Search for the cell housing the specified text and yield its (X, Y) center coordinate. 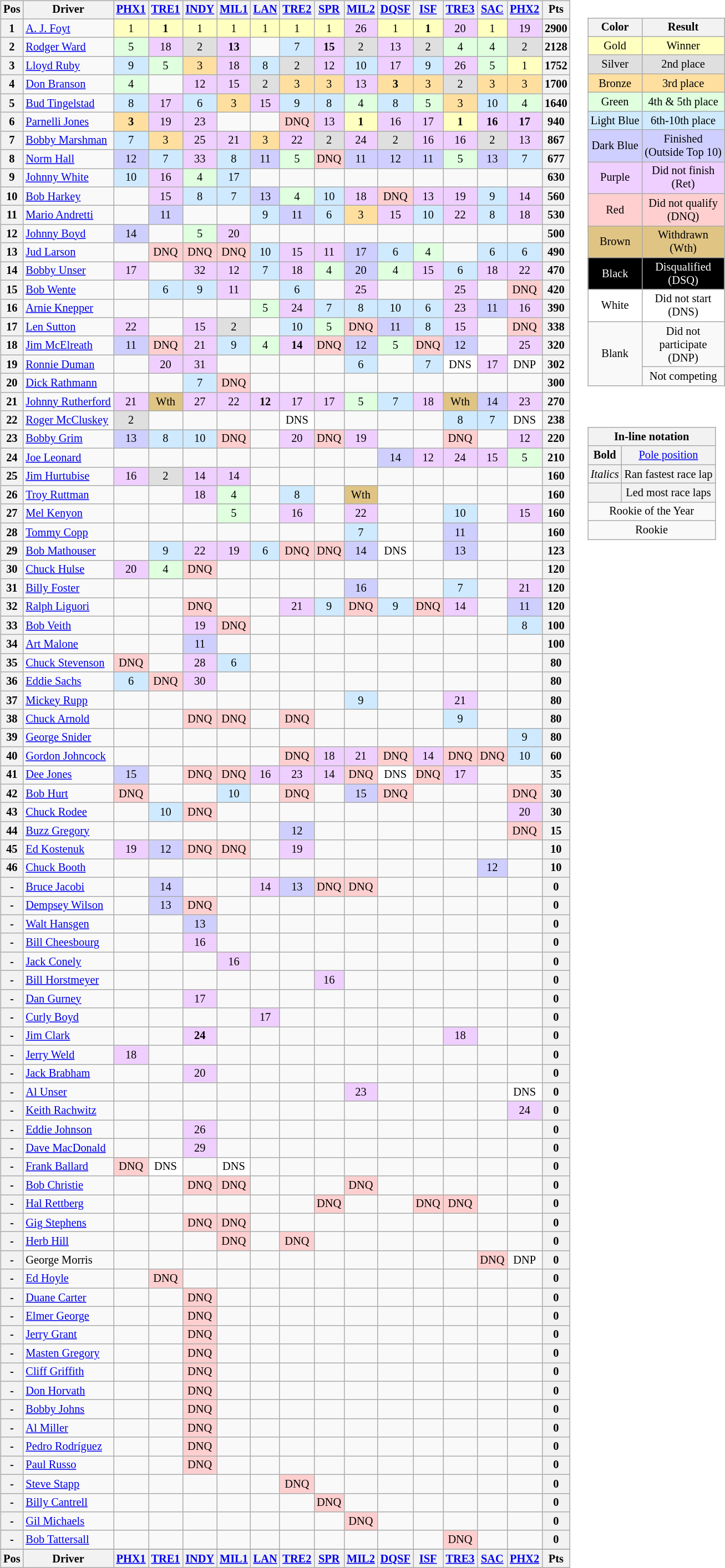
Steve Stapp (68, 1484)
1640 (556, 103)
Eddie Johnson (68, 1129)
123 (556, 551)
Bobby Marshman (68, 140)
Frank Ballard (68, 1167)
Jim Hurtubise (68, 476)
White (615, 306)
Bobby Grim (68, 439)
Jim Clark (68, 1036)
Bud Tingelstad (68, 103)
867 (556, 140)
Bruce Jacobi (68, 887)
Winner (683, 46)
Dempsey Wilson (68, 905)
44 (12, 831)
Chuck Booth (68, 868)
Jerry Grant (68, 1335)
Black (615, 274)
A. J. Foyt (68, 28)
Paul Russo (68, 1465)
Arnie Knepper (68, 308)
Cliff Griffith (68, 1372)
390 (556, 308)
Troy Ruttman (68, 495)
Herb Hill (68, 1241)
338 (556, 327)
Rookie (651, 530)
Roger McCluskey (68, 420)
Billy Foster (68, 588)
Italics (605, 474)
Gil Michaels (68, 1521)
530 (556, 215)
2128 (556, 47)
3rd place (683, 83)
36 (12, 681)
Jack Conely (68, 961)
Rodger Ward (68, 47)
In-line notation (651, 437)
Chuck Hulse (68, 569)
Lloyd Ruby (68, 66)
Bobby Johns (68, 1409)
Billy Cantrell (68, 1503)
34 (12, 644)
Blank (615, 354)
40 (12, 756)
Don Horvath (68, 1391)
Light Blue (615, 120)
Gig Stephens (68, 1223)
6th-10th place (683, 120)
Ran fastest race lap (669, 474)
Art Malone (68, 644)
Bill Cheesbourg (68, 943)
677 (556, 159)
2nd place (683, 64)
Dave MacDonald (68, 1148)
Jerry Weld (68, 1055)
Bob Tattersall (68, 1540)
Bob Harkey (68, 196)
Bill Horstmeyer (68, 980)
Johnny White (68, 178)
Len Sutton (68, 327)
George Snider (68, 737)
Mickey Rupp (68, 700)
Ralph Liguori (68, 607)
Don Branson (68, 84)
45 (12, 849)
Purple (615, 178)
630 (556, 178)
Bob Veith (68, 625)
Parnelli Jones (68, 122)
Pedro Rodríguez (68, 1447)
Brown (615, 242)
Ed Hoyle (68, 1279)
Chuck Stevenson (68, 663)
Hal Rettberg (68, 1204)
Johnny Boyd (68, 234)
George Morris (68, 1260)
Green (615, 102)
Ed Kostenuk (68, 849)
Dee Jones (68, 775)
Pole position (669, 455)
Red (615, 210)
46 (12, 868)
490 (556, 252)
300 (556, 383)
Eddie Sachs (68, 681)
39 (12, 737)
37 (12, 700)
Buzz Gregory (68, 831)
302 (556, 364)
Masten Gregory (68, 1353)
Keith Rachwitz (68, 1111)
1752 (556, 66)
Did notparticipate(DNP) (683, 344)
420 (556, 289)
Bold (605, 455)
500 (556, 234)
Mel Kenyon (68, 513)
Duane Carter (68, 1297)
Result (683, 27)
Gordon Johncock (68, 756)
Elmer George (68, 1316)
Rookie of the Year (651, 511)
220 (556, 439)
Silver (615, 64)
Bob Mathouser (68, 551)
Bob Christie (68, 1185)
4th & 5th place (683, 102)
Al Miller (68, 1428)
940 (556, 122)
Jack Brabham (68, 1073)
Withdrawn(Wth) (683, 242)
42 (12, 793)
Chuck Arnold (68, 719)
Did not start(DNS) (683, 306)
Bobby Unser (68, 271)
Norm Hall (68, 159)
238 (556, 420)
Ronnie Duman (68, 364)
38 (12, 719)
Bronze (615, 83)
Dan Gurney (68, 999)
Led most race laps (669, 493)
60 (556, 756)
Johnny Rutherford (68, 401)
Gold (615, 46)
Dick Rathmann (68, 383)
Al Unser (68, 1092)
320 (556, 345)
210 (556, 457)
Dark Blue (615, 146)
Bob Hurt (68, 793)
41 (12, 775)
Tommy Copp (68, 532)
Color (615, 27)
Mario Andretti (68, 215)
1700 (556, 84)
270 (556, 401)
Did not qualify(DNQ) (683, 210)
560 (556, 196)
Joe Leonard (68, 457)
Curly Boyd (68, 1017)
Jim McElreath (68, 345)
Did not finish(Ret) (683, 178)
Finished(Outside Top 10) (683, 146)
Jud Larson (68, 252)
43 (12, 812)
Disqualified(DSQ) (683, 274)
2900 (556, 28)
Walt Hansgen (68, 924)
Chuck Rodee (68, 812)
470 (556, 271)
Bob Wente (68, 289)
Not competing (683, 376)
